Return (x, y) of the center of cell containing provided text 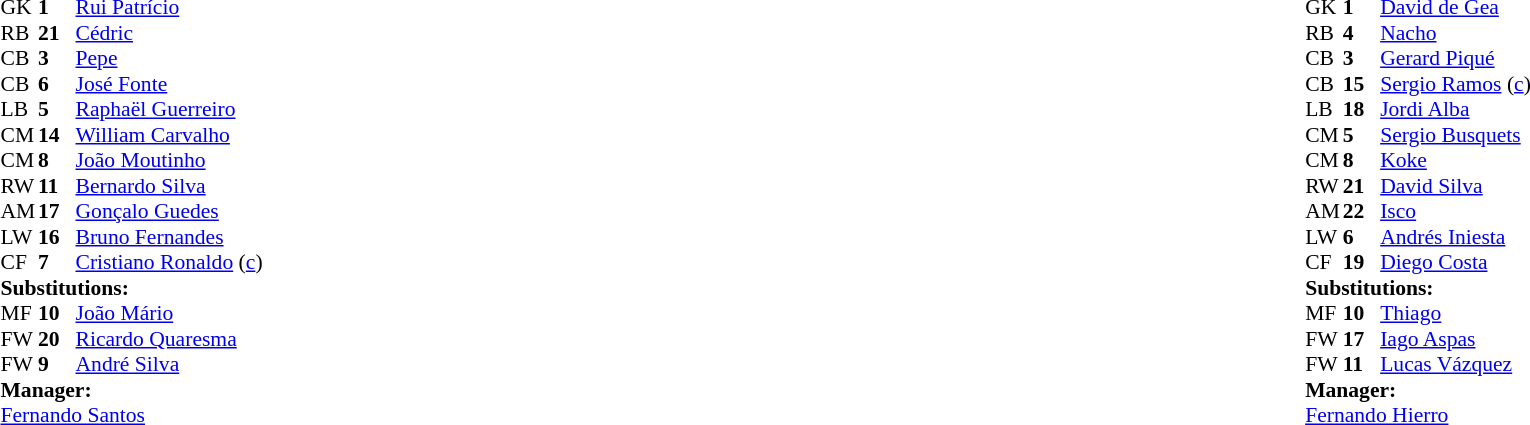
7 (57, 263)
André Silva (170, 365)
William Carvalho (170, 135)
19 (1362, 263)
20 (57, 339)
Cédric (170, 33)
Ricardo Quaresma (170, 339)
22 (1362, 211)
João Mário (170, 313)
José Fonte (170, 84)
15 (1362, 84)
Raphaël Guerreiro (170, 109)
Manager: (131, 390)
Cristiano Ronaldo (c) (170, 263)
João Moutinho (170, 161)
Bernardo Silva (170, 186)
9 (57, 365)
14 (57, 135)
Pepe (170, 59)
4 (1362, 33)
Gonçalo Guedes (170, 211)
Substitutions: (131, 288)
16 (57, 237)
18 (1362, 109)
Bruno Fernandes (170, 237)
